Return the [x, y] coordinate for the center point of the cell that contains the specified text.  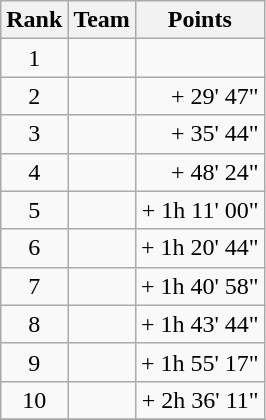
1 [34, 58]
Team [102, 20]
7 [34, 286]
+ 29' 47" [200, 96]
+ 1h 55' 17" [200, 362]
8 [34, 324]
+ 1h 20' 44" [200, 248]
+ 35' 44" [200, 134]
6 [34, 248]
5 [34, 210]
+ 48' 24" [200, 172]
+ 1h 11' 00" [200, 210]
Rank [34, 20]
+ 1h 43' 44" [200, 324]
Points [200, 20]
+ 1h 40' 58" [200, 286]
3 [34, 134]
10 [34, 400]
9 [34, 362]
2 [34, 96]
4 [34, 172]
+ 2h 36' 11" [200, 400]
